For the text-containing cell, return its midpoint in [x, y] coordinate format. 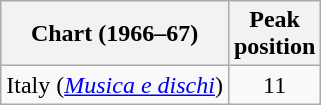
Chart (1966–67) [115, 34]
Italy (Musica e dischi) [115, 85]
Peakposition [274, 34]
11 [274, 85]
